Provide the [X, Y] coordinate of the cell's center where the given text is located.  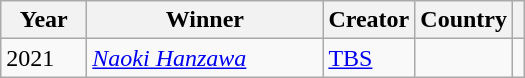
Country [464, 20]
Naoki Hanzawa [205, 58]
2021 [44, 58]
TBS [369, 58]
Creator [369, 20]
Winner [205, 20]
Year [44, 20]
